Return the [X, Y] coordinate for the center point of the cell that contains the specified text.  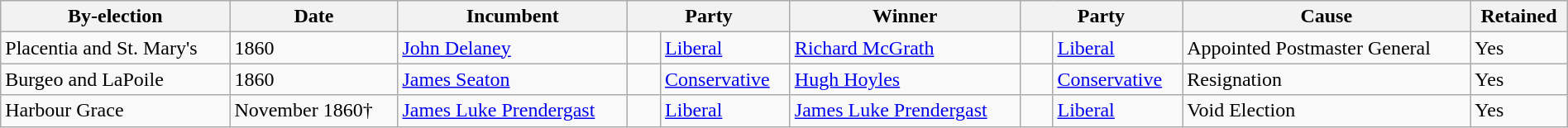
November 1860† [314, 111]
Hugh Hoyles [905, 79]
James Seaton [513, 79]
Burgeo and LaPoile [116, 79]
Retained [1518, 17]
Date [314, 17]
Resignation [1327, 79]
Harbour Grace [116, 111]
Incumbent [513, 17]
Winner [905, 17]
John Delaney [513, 48]
Placentia and St. Mary's [116, 48]
Cause [1327, 17]
Appointed Postmaster General [1327, 48]
Richard McGrath [905, 48]
By-election [116, 17]
Void Election [1327, 111]
